Locate the cell with the specified text and output its (x, y) center coordinate. 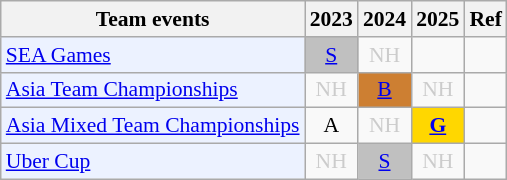
Asia Mixed Team Championships (153, 126)
B (384, 90)
2023 (332, 19)
Asia Team Championships (153, 90)
Ref (485, 19)
2024 (384, 19)
A (332, 126)
Team events (153, 19)
SEA Games (153, 55)
Uber Cup (153, 162)
2025 (438, 19)
G (438, 126)
